Return the (x, y) coordinate for the center point of the cell that contains the specified text.  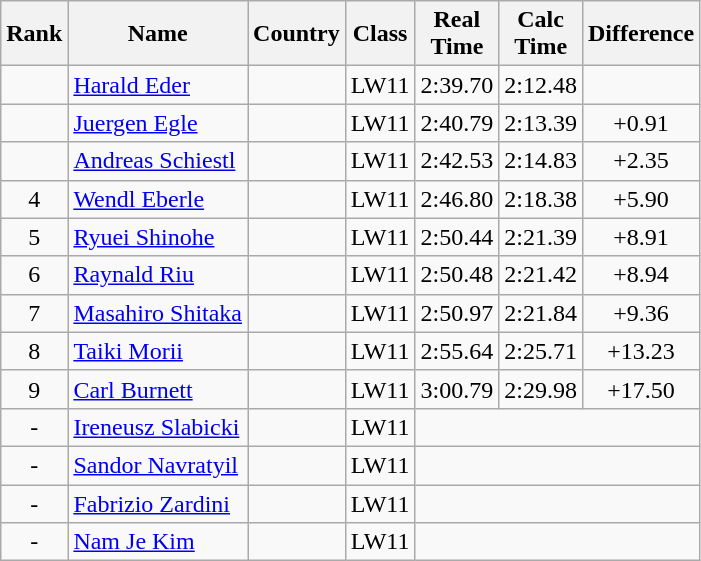
+13.23 (640, 351)
2:50.97 (457, 313)
+9.36 (640, 313)
CalcTime (541, 34)
2:13.39 (541, 123)
2:50.48 (457, 275)
2:50.44 (457, 237)
Nam Je Kim (158, 542)
+2.35 (640, 161)
2:55.64 (457, 351)
2:21.42 (541, 275)
4 (34, 199)
RealTime (457, 34)
2:25.71 (541, 351)
8 (34, 351)
2:21.39 (541, 237)
+5.90 (640, 199)
Name (158, 34)
+8.91 (640, 237)
2:14.83 (541, 161)
2:46.80 (457, 199)
Carl Burnett (158, 389)
2:40.79 (457, 123)
6 (34, 275)
Rank (34, 34)
+0.91 (640, 123)
Juergen Egle (158, 123)
Ireneusz Slabicki (158, 427)
5 (34, 237)
Country (297, 34)
Sandor Navratyil (158, 465)
Ryuei Shinohe (158, 237)
2:21.84 (541, 313)
Taiki Morii (158, 351)
Wendl Eberle (158, 199)
9 (34, 389)
Masahiro Shitaka (158, 313)
Andreas Schiestl (158, 161)
+8.94 (640, 275)
2:12.48 (541, 85)
Fabrizio Zardini (158, 503)
7 (34, 313)
2:18.38 (541, 199)
2:39.70 (457, 85)
Class (380, 34)
2:42.53 (457, 161)
Difference (640, 34)
2:29.98 (541, 389)
Harald Eder (158, 85)
Raynald Riu (158, 275)
3:00.79 (457, 389)
+17.50 (640, 389)
